Provide the (x, y) coordinate of the cell's center where the given text is located.  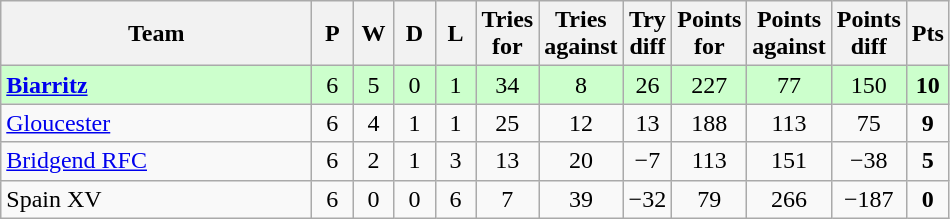
−7 (648, 161)
151 (789, 161)
12 (581, 123)
10 (928, 85)
W (374, 34)
9 (928, 123)
−187 (868, 199)
2 (374, 161)
34 (508, 85)
39 (581, 199)
Spain XV (156, 199)
−38 (868, 161)
Tries against (581, 34)
Points diff (868, 34)
26 (648, 85)
79 (710, 199)
20 (581, 161)
77 (789, 85)
7 (508, 199)
4 (374, 123)
Bridgend RFC (156, 161)
Tries for (508, 34)
Biarritz (156, 85)
3 (456, 161)
Pts (928, 34)
Points for (710, 34)
D (414, 34)
Gloucester (156, 123)
Try diff (648, 34)
P (332, 34)
227 (710, 85)
25 (508, 123)
188 (710, 123)
−32 (648, 199)
Team (156, 34)
150 (868, 85)
8 (581, 85)
Points against (789, 34)
266 (789, 199)
L (456, 34)
75 (868, 123)
